Pinpoint the cell where the given text exists, returning its (X, Y) midpoint coordinate. 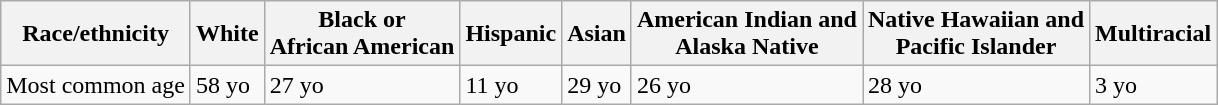
Asian (597, 34)
Native Hawaiian andPacific Islander (976, 34)
Black orAfrican American (362, 34)
Hispanic (511, 34)
White (227, 34)
28 yo (976, 85)
29 yo (597, 85)
American Indian andAlaska Native (746, 34)
Multiracial (1154, 34)
27 yo (362, 85)
58 yo (227, 85)
26 yo (746, 85)
3 yo (1154, 85)
Most common age (96, 85)
Race/ethnicity (96, 34)
11 yo (511, 85)
